Scan for the cell matching the given text and deliver its (X, Y) coordinate at center. 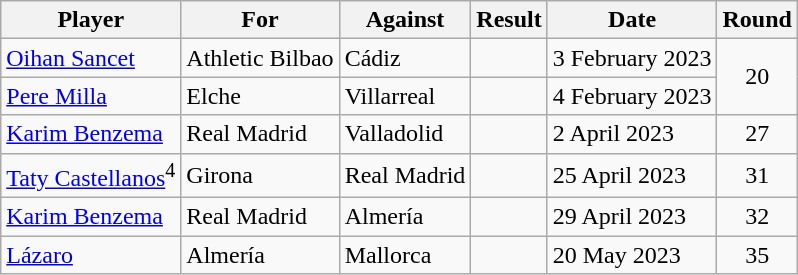
Elche (260, 96)
3 February 2023 (632, 58)
Against (405, 20)
Lázaro (91, 255)
2 April 2023 (632, 134)
Result (509, 20)
35 (757, 255)
Taty Castellanos4 (91, 176)
Girona (260, 176)
Cádiz (405, 58)
27 (757, 134)
Round (757, 20)
29 April 2023 (632, 217)
Mallorca (405, 255)
For (260, 20)
Valladolid (405, 134)
20 May 2023 (632, 255)
Villarreal (405, 96)
4 February 2023 (632, 96)
Pere Milla (91, 96)
25 April 2023 (632, 176)
Oihan Sancet (91, 58)
Athletic Bilbao (260, 58)
31 (757, 176)
Date (632, 20)
20 (757, 77)
Player (91, 20)
32 (757, 217)
